Identify which cell holds the provided text, then report its [X, Y] central coordinate. 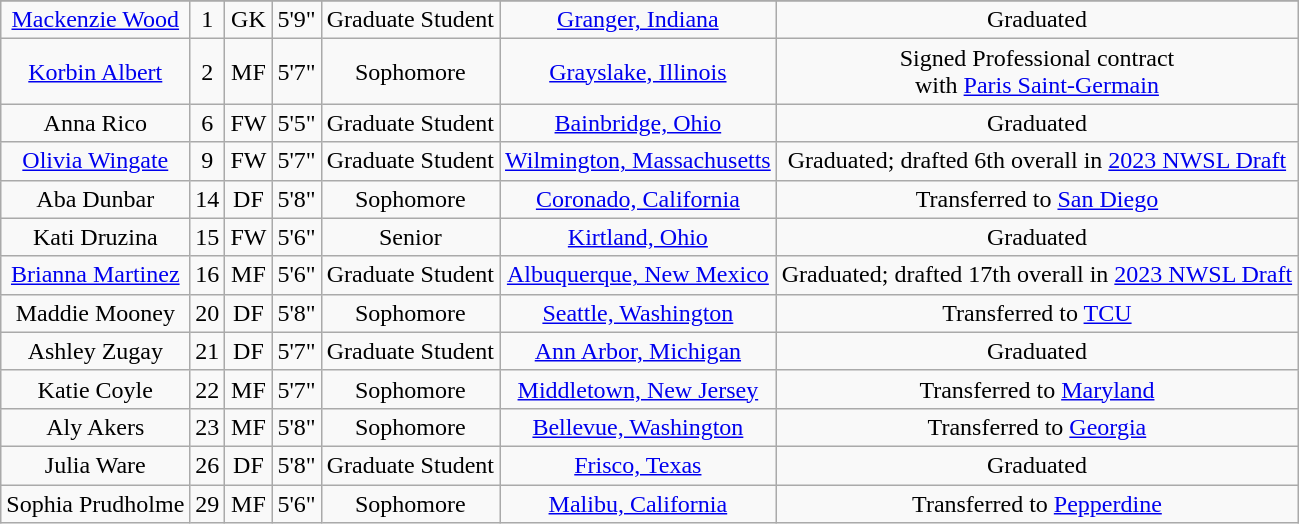
Graduated; drafted 6th overall in 2023 NWSL Draft [1036, 161]
Aba Dunbar [96, 199]
Maddie Mooney [96, 313]
14 [208, 199]
Brianna Martinez [96, 275]
Kirtland, Ohio [638, 237]
Katie Coyle [96, 389]
Frisco, Texas [638, 465]
Bellevue, Washington [638, 427]
Granger, Indiana [638, 20]
Korbin Albert [96, 72]
Mackenzie Wood [96, 20]
Signed Professional contractwith Paris Saint-Germain [1036, 72]
Bainbridge, Ohio [638, 123]
29 [208, 503]
23 [208, 427]
Albuquerque, New Mexico [638, 275]
Grayslake, Illinois [638, 72]
Aly Akers [96, 427]
15 [208, 237]
Seattle, Washington [638, 313]
5'5" [296, 123]
2 [208, 72]
22 [208, 389]
6 [208, 123]
5'9" [296, 20]
20 [208, 313]
Senior [410, 237]
16 [208, 275]
Graduated; drafted 17th overall in 2023 NWSL Draft [1036, 275]
Transferred to Georgia [1036, 427]
9 [208, 161]
Julia Ware [96, 465]
Olivia Wingate [96, 161]
Kati Druzina [96, 237]
Ashley Zugay [96, 351]
Transferred to San Diego [1036, 199]
Coronado, California [638, 199]
Anna Rico [96, 123]
26 [208, 465]
Middletown, New Jersey [638, 389]
Ann Arbor, Michigan [638, 351]
Wilmington, Massachusetts [638, 161]
21 [208, 351]
Malibu, California [638, 503]
1 [208, 20]
Transferred to TCU [1036, 313]
Sophia Prudholme [96, 503]
Transferred to Pepperdine [1036, 503]
Transferred to Maryland [1036, 389]
GK [248, 20]
